Search for the cell housing the specified text and yield its (X, Y) center coordinate. 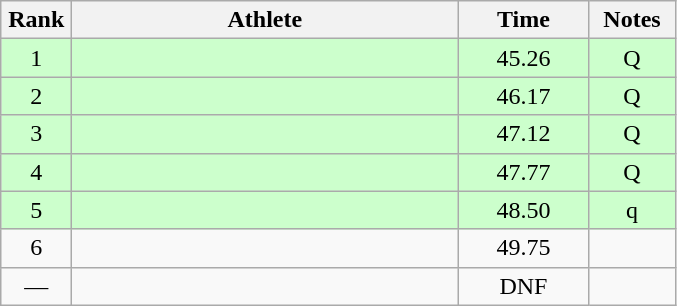
48.50 (524, 210)
46.17 (524, 96)
4 (36, 172)
1 (36, 58)
5 (36, 210)
2 (36, 96)
47.12 (524, 134)
47.77 (524, 172)
Time (524, 20)
q (632, 210)
Notes (632, 20)
3 (36, 134)
DNF (524, 286)
45.26 (524, 58)
Athlete (265, 20)
— (36, 286)
6 (36, 248)
Rank (36, 20)
49.75 (524, 248)
